Determine the [X, Y] coordinate at the center of the cell enclosing the given text.  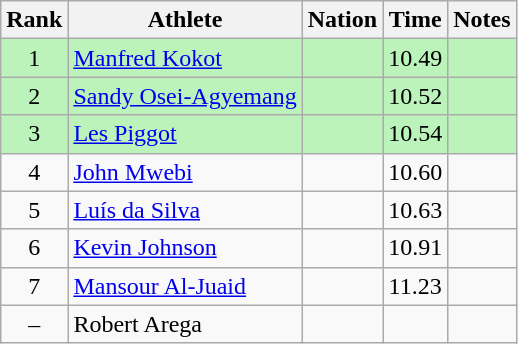
Rank [34, 20]
10.49 [416, 58]
7 [34, 286]
– [34, 324]
Les Piggot [185, 134]
4 [34, 172]
Sandy Osei-Agyemang [185, 96]
10.60 [416, 172]
Athlete [185, 20]
10.52 [416, 96]
2 [34, 96]
5 [34, 210]
Kevin Johnson [185, 248]
10.63 [416, 210]
10.91 [416, 248]
1 [34, 58]
Nation [342, 20]
3 [34, 134]
Notes [482, 20]
Manfred Kokot [185, 58]
Robert Arega [185, 324]
Time [416, 20]
Luís da Silva [185, 210]
John Mwebi [185, 172]
11.23 [416, 286]
6 [34, 248]
Mansour Al-Juaid [185, 286]
10.54 [416, 134]
